Detect which cell encompasses the target text, then output its (X, Y) center coordinate. 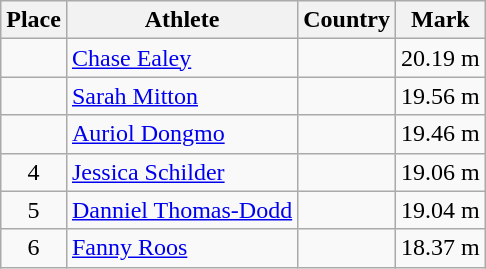
Fanny Roos (182, 248)
19.04 m (440, 210)
Place (34, 20)
Auriol Dongmo (182, 134)
19.56 m (440, 96)
18.37 m (440, 248)
Jessica Schilder (182, 172)
Chase Ealey (182, 58)
19.06 m (440, 172)
Sarah Mitton (182, 96)
Athlete (182, 20)
20.19 m (440, 58)
5 (34, 210)
19.46 m (440, 134)
Mark (440, 20)
Danniel Thomas-Dodd (182, 210)
6 (34, 248)
4 (34, 172)
Country (347, 20)
